Pinpoint the cell where the given text exists, returning its [x, y] midpoint coordinate. 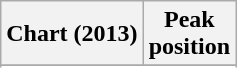
Chart (2013) [72, 34]
Peakposition [189, 34]
